For the text-containing cell, return its midpoint in [x, y] coordinate format. 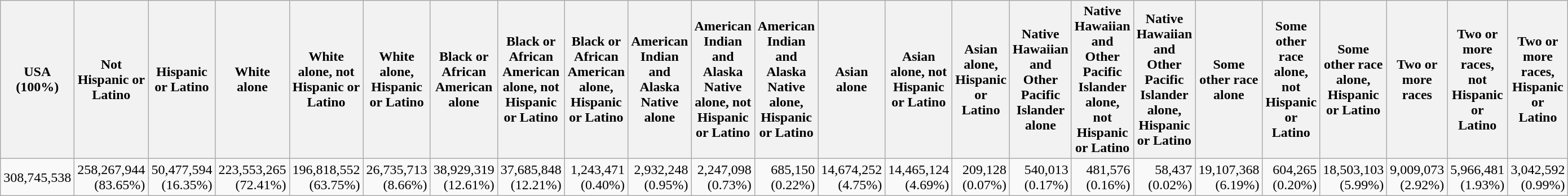
Black or African American alone [463, 80]
308,745,538 [37, 177]
18,503,103 (5.99%) [1353, 177]
Not Hispanic or Latino [112, 80]
White alone [253, 80]
American Indian and Alaska Native alone, not Hispanic or Latino [723, 80]
37,685,848 (12.21%) [531, 177]
Asian alone [851, 80]
Two or more races, not Hispanic or Latino [1477, 80]
Two or more races, Hispanic or Latino [1538, 80]
Native Hawaiian and Other Pacific Islander alone, Hispanic or Latino [1164, 80]
540,013 (0.17%) [1041, 177]
58,437 (0.02%) [1164, 177]
Asian alone, not Hispanic or Latino [919, 80]
258,267,944 (83.65%) [112, 177]
Native Hawaiian and Other Pacific Islander alone, not Hispanic or Latino [1102, 80]
Some other race alone [1229, 80]
19,107,368 (6.19%) [1229, 177]
Native Hawaiian and Other Pacific Islander alone [1041, 80]
1,243,471 (0.40%) [596, 177]
481,576 (0.16%) [1102, 177]
196,818,552 (63.75%) [326, 177]
209,128 (0.07%) [981, 177]
5,966,481 (1.93%) [1477, 177]
50,477,594 (16.35%) [182, 177]
Black or African American alone, Hispanic or Latino [596, 80]
Black or African American alone, not Hispanic or Latino [531, 80]
Two or more races [1417, 80]
Some other race alone, not Hispanic or Latino [1291, 80]
604,265 (0.20%) [1291, 177]
38,929,319 (12.61%) [463, 177]
26,735,713 (8.66%) [397, 177]
American Indian and Alaska Native alone, Hispanic or Latino [786, 80]
2,247,098 (0.73%) [723, 177]
USA (100%) [37, 80]
14,674,252 (4.75%) [851, 177]
2,932,248 (0.95%) [660, 177]
American Indian and Alaska Native alone [660, 80]
Asian alone, Hispanic or Latino [981, 80]
3,042,592 (0.99%) [1538, 177]
Some other race alone, Hispanic or Latino [1353, 80]
14,465,124 (4.69%) [919, 177]
White alone, not Hispanic or Latino [326, 80]
685,150 (0.22%) [786, 177]
Hispanic or Latino [182, 80]
223,553,265 (72.41%) [253, 177]
9,009,073 (2.92%) [1417, 177]
White alone, Hispanic or Latino [397, 80]
